Determine the (X, Y) coordinate at the center of the cell enclosing the given text.  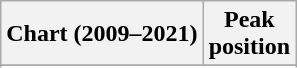
Peak position (249, 34)
Chart (2009–2021) (102, 34)
